Pinpoint the cell where the given text exists, returning its (x, y) midpoint coordinate. 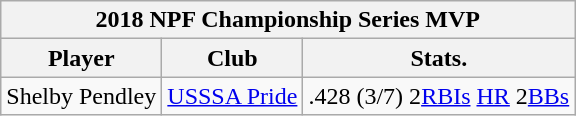
Stats. (439, 58)
2018 NPF Championship Series MVP (288, 20)
USSSA Pride (232, 96)
.428 (3/7) 2RBIs HR 2BBs (439, 96)
Shelby Pendley (82, 96)
Player (82, 58)
Club (232, 58)
